Provide the [x, y] coordinate of the cell's center where the given text is located.  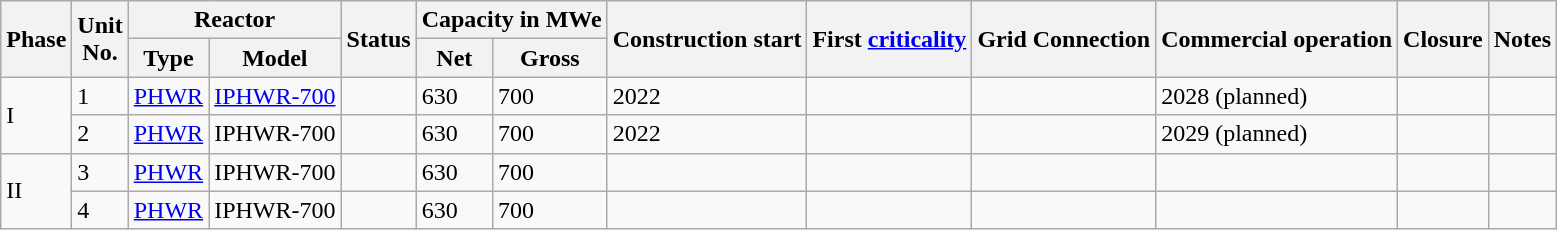
UnitNo. [100, 39]
4 [100, 210]
Gross [550, 58]
Notes [1522, 39]
Closure [1444, 39]
Reactor [234, 20]
Model [275, 58]
2 [100, 134]
Type [168, 58]
1 [100, 96]
Grid Connection [1064, 39]
Phase [36, 39]
Commercial operation [1277, 39]
I [36, 115]
3 [100, 172]
2029 (planned) [1277, 134]
Construction start [707, 39]
Capacity in MWe [512, 20]
Net [454, 58]
II [36, 191]
2028 (planned) [1277, 96]
First criticality [890, 39]
Status [378, 39]
